Pinpoint the cell where the given text exists, returning its (X, Y) midpoint coordinate. 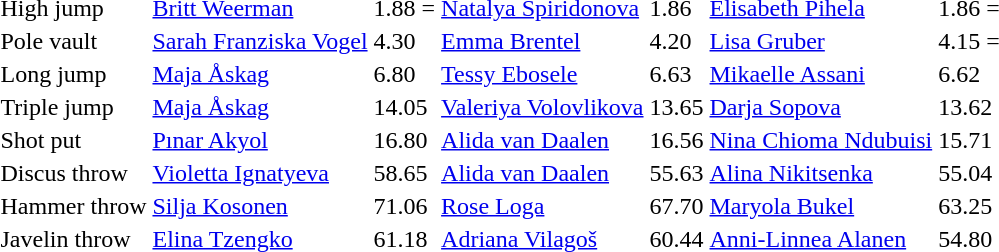
4.30 (404, 41)
55.63 (676, 173)
Mikaelle Assani (821, 74)
Alina Nikitsenka (821, 173)
Maryola Bukel (821, 206)
Silja Kosonen (260, 206)
Violetta Ignatyeva (260, 173)
Valeriya Volovlikova (542, 107)
14.05 (404, 107)
13.65 (676, 107)
6.63 (676, 74)
Sarah Franziska Vogel (260, 41)
Darja Sopova (821, 107)
4.20 (676, 41)
Lisa Gruber (821, 41)
58.65 (404, 173)
Nina Chioma Ndubuisi (821, 140)
Pınar Akyol (260, 140)
67.70 (676, 206)
Tessy Ebosele (542, 74)
Rose Loga (542, 206)
16.80 (404, 140)
16.56 (676, 140)
71.06 (404, 206)
6.80 (404, 74)
Emma Brentel (542, 41)
